Return [x, y] of the center of cell containing provided text 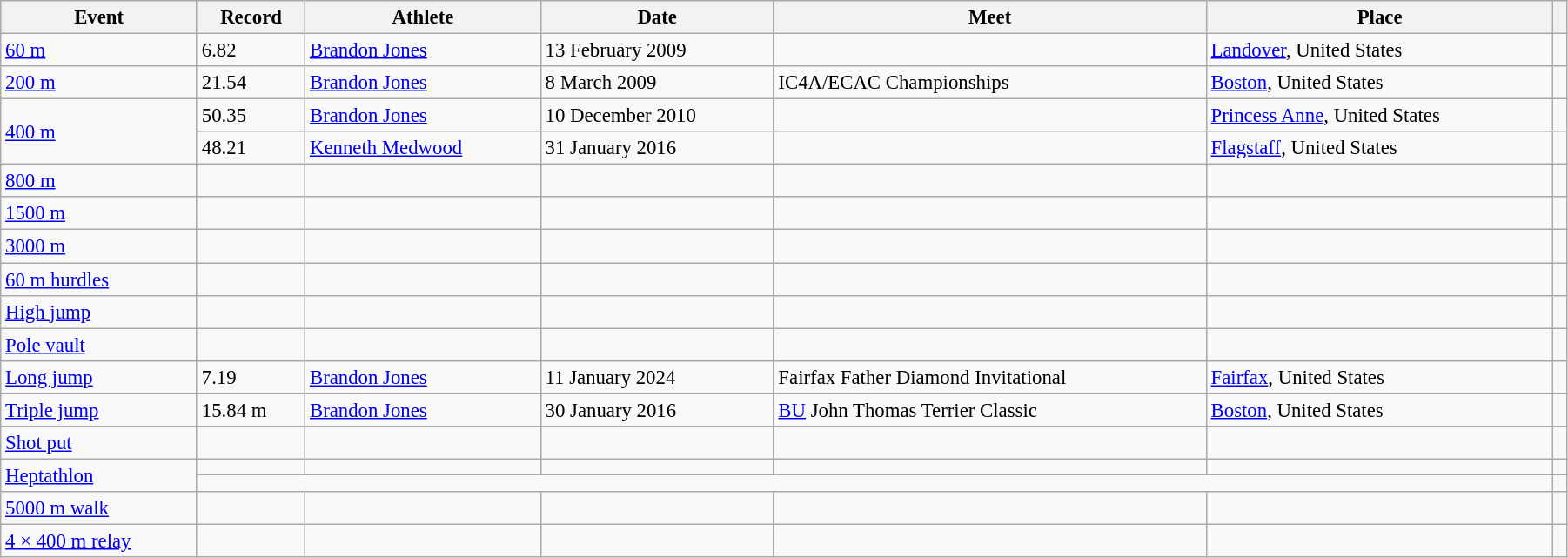
21.54 [251, 83]
8 March 2009 [657, 83]
Meet [990, 17]
4 × 400 m relay [99, 541]
48.21 [251, 148]
IC4A/ECAC Championships [990, 83]
6.82 [251, 50]
Fairfax Father Diamond Invitational [990, 377]
Kenneth Medwood [423, 148]
Date [657, 17]
60 m [99, 50]
50.35 [251, 116]
13 February 2009 [657, 50]
Fairfax, United States [1380, 377]
200 m [99, 83]
BU John Thomas Terrier Classic [990, 410]
Triple jump [99, 410]
Heptathlon [99, 475]
Pole vault [99, 345]
Long jump [99, 377]
11 January 2024 [657, 377]
60 m hurdles [99, 279]
5000 m walk [99, 508]
Place [1380, 17]
Record [251, 17]
Athlete [423, 17]
15.84 m [251, 410]
10 December 2010 [657, 116]
Landover, United States [1380, 50]
7.19 [251, 377]
30 January 2016 [657, 410]
400 m [99, 132]
3000 m [99, 246]
Shot put [99, 443]
Event [99, 17]
Flagstaff, United States [1380, 148]
High jump [99, 312]
800 m [99, 181]
1500 m [99, 213]
Princess Anne, United States [1380, 116]
31 January 2016 [657, 148]
